Return the (x, y) coordinate for the center point of the cell that contains the specified text.  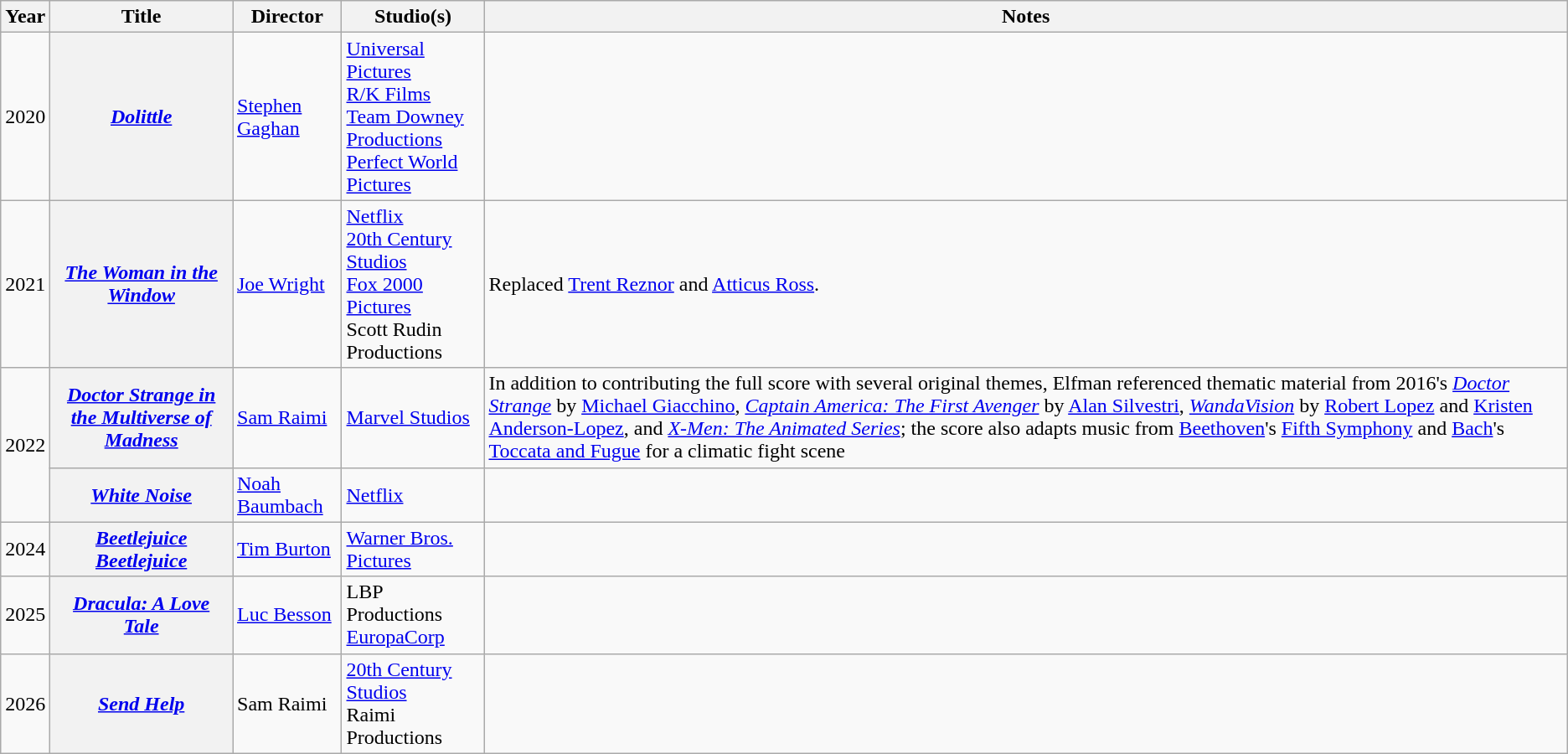
Tim Burton (287, 550)
Dracula: A Love Tale (142, 615)
Noah Baumbach (287, 494)
Warner Bros. Pictures (413, 550)
Title (142, 17)
2020 (25, 116)
2025 (25, 615)
Year (25, 17)
Luc Besson (287, 615)
Notes (1025, 17)
Stephen Gaghan (287, 116)
Doctor Strange in the Multiverse of Madness (142, 417)
Joe Wright (287, 284)
20th Century StudiosRaimi Productions (413, 704)
2026 (25, 704)
Universal PicturesR/K FilmsTeam Downey ProductionsPerfect World Pictures (413, 116)
Marvel Studios (413, 417)
Replaced Trent Reznor and Atticus Ross. (1025, 284)
2021 (25, 284)
The Woman in the Window (142, 284)
White Noise (142, 494)
Director (287, 17)
2024 (25, 550)
Studio(s) (413, 17)
Send Help (142, 704)
Dolittle (142, 116)
Beetlejuice Beetlejuice (142, 550)
Netflix (413, 494)
2022 (25, 445)
LBP ProductionsEuropaCorp (413, 615)
Netflix20th Century StudiosFox 2000 PicturesScott Rudin Productions (413, 284)
